Find where the given text appears and provide that cell's center as [X, Y] coordinate. 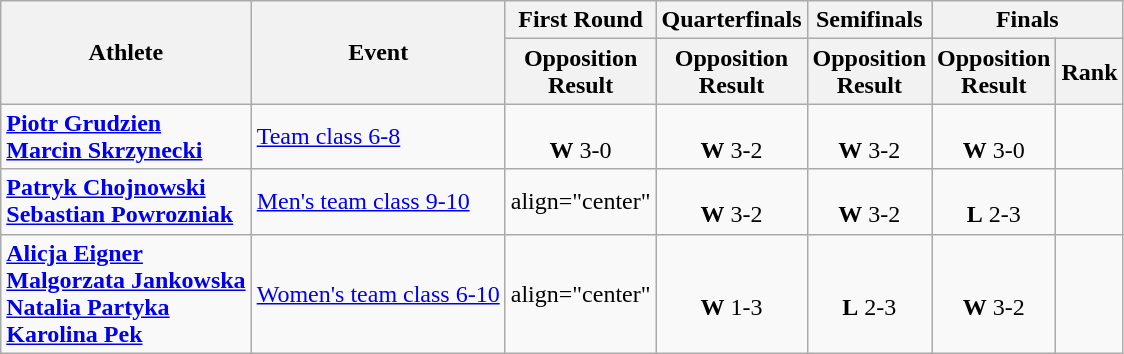
Finals [1028, 20]
Women's team class 6-10 [378, 294]
Rank [1090, 72]
First Round [580, 20]
Quarterfinals [732, 20]
Piotr Grudzien Marcin Skrzynecki [126, 136]
Athlete [126, 52]
Semifinals [869, 20]
Event [378, 52]
W 1-3 [732, 294]
Patryk Chojnowski Sebastian Powrozniak [126, 202]
Team class 6-8 [378, 136]
Men's team class 9-10 [378, 202]
Alicja Eigner Malgorzata Jankowska Natalia Partyka Karolina Pek [126, 294]
